Pinpoint the cell where the given text exists, returning its (X, Y) midpoint coordinate. 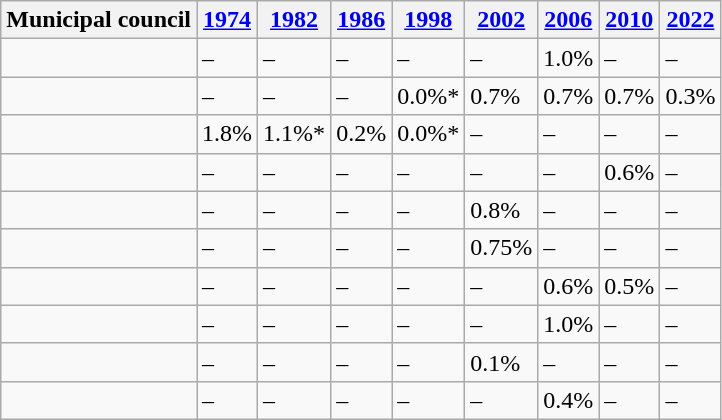
2002 (502, 20)
Municipal council (99, 20)
1.1%* (294, 134)
0.3% (690, 96)
0.2% (362, 134)
1.8% (226, 134)
2022 (690, 20)
0.5% (630, 286)
0.75% (502, 248)
2010 (630, 20)
0.1% (502, 362)
1974 (226, 20)
1998 (428, 20)
0.4% (568, 400)
1982 (294, 20)
2006 (568, 20)
0.8% (502, 210)
1986 (362, 20)
